From the cell containing the given text, extract its center point as [X, Y] coordinate. 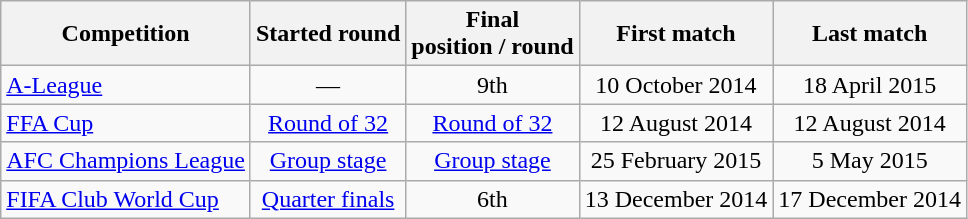
Started round [328, 34]
10 October 2014 [676, 85]
Quarter finals [328, 199]
25 February 2015 [676, 161]
First match [676, 34]
FIFA Club World Cup [126, 199]
Last match [870, 34]
Competition [126, 34]
18 April 2015 [870, 85]
5 May 2015 [870, 161]
A-League [126, 85]
9th [492, 85]
Final position / round [492, 34]
FFA Cup [126, 123]
17 December 2014 [870, 199]
AFC Champions League [126, 161]
— [328, 85]
6th [492, 199]
13 December 2014 [676, 199]
